Capture the cell that displays the provided text and extract its [X, Y] central coordinate. 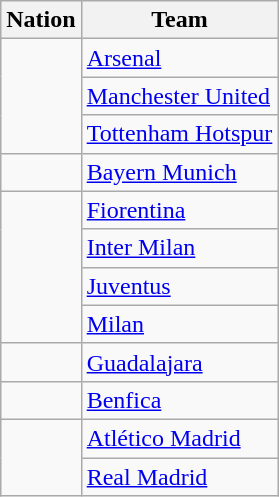
Real Madrid [180, 477]
Milan [180, 324]
Atlético Madrid [180, 438]
Juventus [180, 286]
Fiorentina [180, 210]
Tottenham Hotspur [180, 134]
Benfica [180, 400]
Inter Milan [180, 248]
Nation [41, 20]
Team [180, 20]
Bayern Munich [180, 172]
Guadalajara [180, 362]
Manchester United [180, 96]
Arsenal [180, 58]
